From the cell containing the given text, extract its center point as (x, y) coordinate. 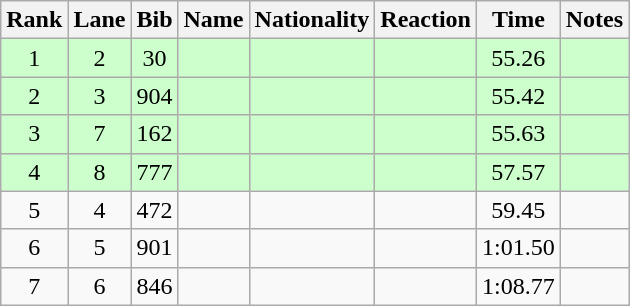
Lane (100, 20)
59.45 (519, 210)
901 (154, 248)
Reaction (426, 20)
30 (154, 58)
1:01.50 (519, 248)
846 (154, 286)
55.42 (519, 96)
Time (519, 20)
Nationality (312, 20)
55.26 (519, 58)
Rank (34, 20)
1 (34, 58)
162 (154, 134)
55.63 (519, 134)
472 (154, 210)
904 (154, 96)
57.57 (519, 172)
1:08.77 (519, 286)
Bib (154, 20)
777 (154, 172)
Notes (594, 20)
8 (100, 172)
Name (214, 20)
